Extract the (x, y) coordinate from the center of the cell holding the provided text.  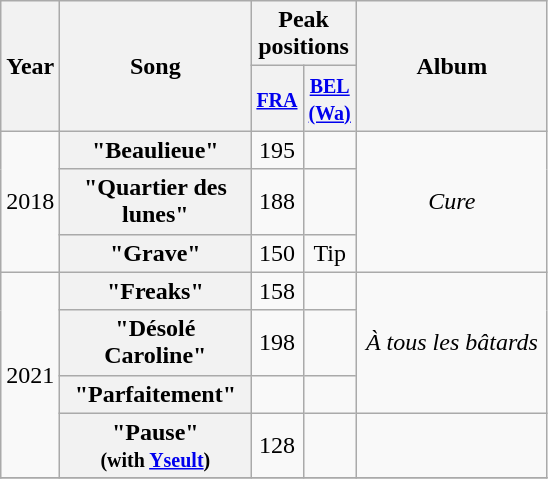
2021 (30, 375)
"Pause" (with Yseult) (156, 446)
198 (277, 342)
"Beaulieue" (156, 150)
"Grave" (156, 253)
Year (30, 66)
128 (277, 446)
2018 (30, 202)
FRA (277, 98)
150 (277, 253)
À tous les bâtards (452, 342)
Cure (452, 202)
Peak positions (304, 34)
BEL(Wa) (330, 98)
195 (277, 150)
Song (156, 66)
"Parfaitement" (156, 394)
"Quartier des lunes" (156, 202)
"Freaks" (156, 291)
188 (277, 202)
158 (277, 291)
Tip (330, 253)
"Désolé Caroline" (156, 342)
Album (452, 66)
